From the cell containing the given text, extract its center point as [X, Y] coordinate. 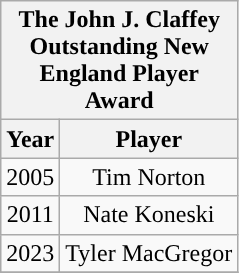
Player [149, 139]
Nate Koneski [149, 215]
Year [30, 139]
Tim Norton [149, 177]
The John J. Claffey Outstanding New England Player Award [120, 60]
2005 [30, 177]
Tyler MacGregor [149, 253]
2011 [30, 215]
2023 [30, 253]
